Return [X, Y] of the center of cell containing provided text 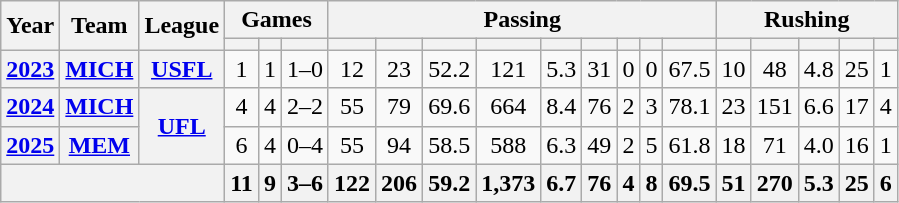
9 [270, 183]
11 [242, 183]
69.5 [690, 183]
8 [652, 183]
18 [734, 145]
94 [400, 145]
67.5 [690, 69]
League [182, 26]
Passing [522, 20]
MEM [100, 145]
31 [600, 69]
664 [508, 107]
2023 [30, 69]
58.5 [450, 145]
6.6 [818, 107]
0–4 [304, 145]
6.3 [562, 145]
17 [856, 107]
4.0 [818, 145]
12 [352, 69]
Year [30, 26]
121 [508, 69]
71 [774, 145]
49 [600, 145]
61.8 [690, 145]
51 [734, 183]
2024 [30, 107]
69.6 [450, 107]
16 [856, 145]
Team [100, 26]
151 [774, 107]
UFL [182, 126]
206 [400, 183]
2025 [30, 145]
10 [734, 69]
48 [774, 69]
122 [352, 183]
588 [508, 145]
2–2 [304, 107]
1,373 [508, 183]
Rushing [806, 20]
Games [277, 20]
3–6 [304, 183]
8.4 [562, 107]
79 [400, 107]
52.2 [450, 69]
78.1 [690, 107]
4.8 [818, 69]
270 [774, 183]
6.7 [562, 183]
1–0 [304, 69]
5 [652, 145]
USFL [182, 69]
59.2 [450, 183]
3 [652, 107]
